Extract the (x, y) coordinate from the center of the cell holding the provided text.  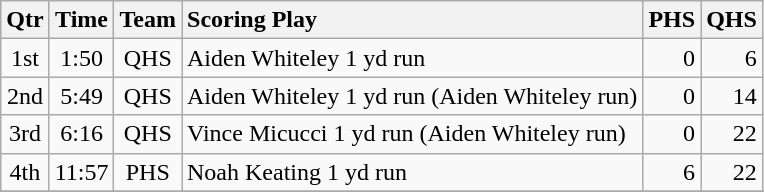
Team (148, 20)
4th (25, 172)
Scoring Play (412, 20)
Time (82, 20)
5:49 (82, 96)
14 (732, 96)
1:50 (82, 58)
1st (25, 58)
Vince Micucci 1 yd run (Aiden Whiteley run) (412, 134)
2nd (25, 96)
6:16 (82, 134)
Noah Keating 1 yd run (412, 172)
Aiden Whiteley 1 yd run (412, 58)
Qtr (25, 20)
11:57 (82, 172)
3rd (25, 134)
Aiden Whiteley 1 yd run (Aiden Whiteley run) (412, 96)
